Pinpoint the cell where the given text exists, returning its [x, y] midpoint coordinate. 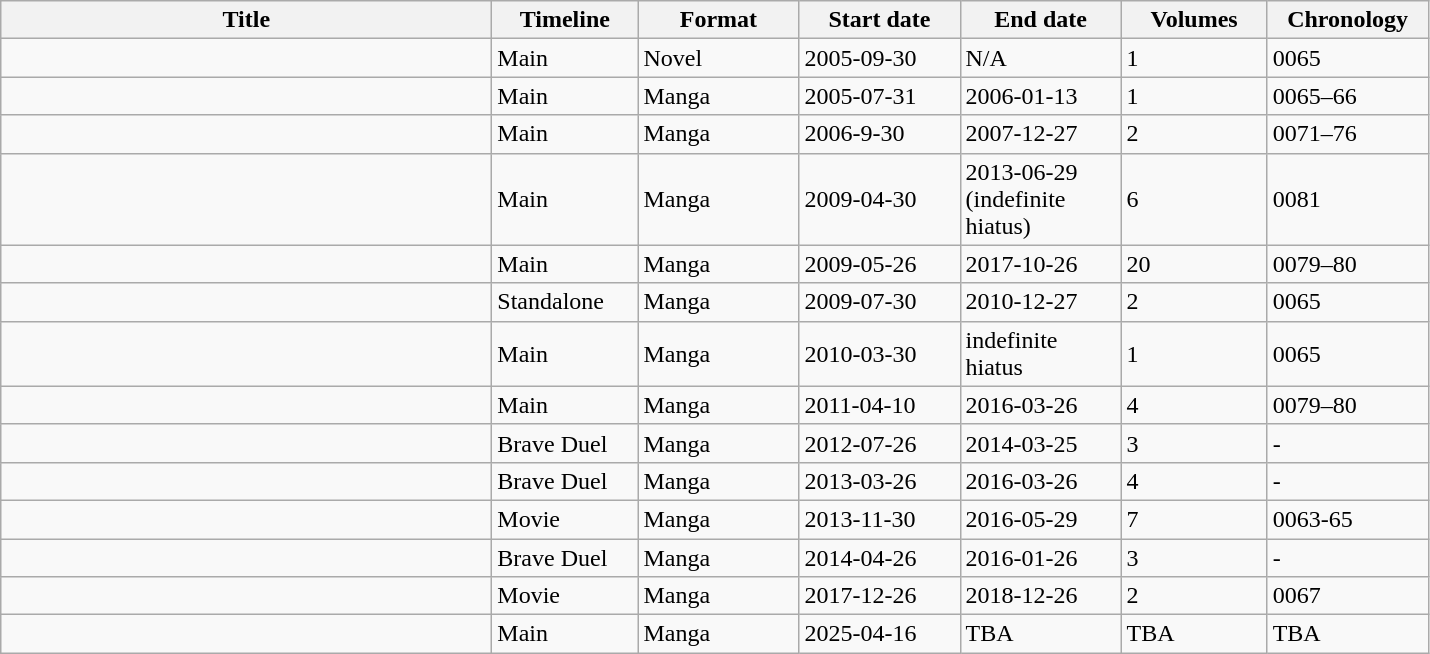
2016-01-26 [1040, 557]
Chronology [1348, 20]
N/A [1040, 58]
Novel [718, 58]
7 [1194, 519]
2012-07-26 [880, 443]
0063-65 [1348, 519]
2014-04-26 [880, 557]
2017-10-26 [1040, 264]
2010-12-27 [1040, 302]
2018-12-26 [1040, 596]
Timeline [565, 20]
2005-09-30 [880, 58]
Title [246, 20]
2013-06-29 (indefinite hiatus) [1040, 199]
2013-11-30 [880, 519]
2006-9-30 [880, 134]
2025-04-16 [880, 634]
2009-04-30 [880, 199]
2005-07-31 [880, 96]
indefinite hiatus [1040, 354]
0071–76 [1348, 134]
2017-12-26 [880, 596]
2006-01-13 [1040, 96]
2009-05-26 [880, 264]
2011-04-10 [880, 405]
2009-07-30 [880, 302]
End date [1040, 20]
2014-03-25 [1040, 443]
2007-12-27 [1040, 134]
Start date [880, 20]
0081 [1348, 199]
Volumes [1194, 20]
2016-05-29 [1040, 519]
20 [1194, 264]
2010-03-30 [880, 354]
0065–66 [1348, 96]
6 [1194, 199]
Standalone [565, 302]
0067 [1348, 596]
Format [718, 20]
2013-03-26 [880, 481]
